Scan for the cell matching the given text and deliver its [X, Y] coordinate at center. 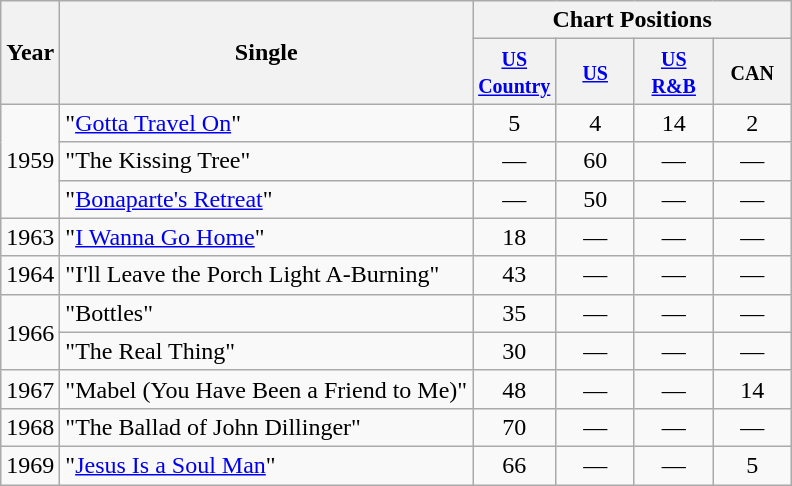
"The Kissing Tree" [266, 161]
2 [752, 123]
50 [596, 199]
1959 [30, 161]
4 [596, 123]
"Jesus Is a Soul Man" [266, 465]
Year [30, 52]
"Bonaparte's Retreat" [266, 199]
"I'll Leave the Porch Light A-Burning" [266, 275]
1967 [30, 389]
CAN [752, 72]
66 [514, 465]
"Mabel (You Have Been a Friend to Me)" [266, 389]
"Bottles" [266, 313]
35 [514, 313]
1964 [30, 275]
48 [514, 389]
60 [596, 161]
1966 [30, 332]
"Gotta Travel On" [266, 123]
"I Wanna Go Home" [266, 237]
"The Ballad of John Dillinger" [266, 427]
USCountry [514, 72]
30 [514, 351]
Chart Positions [632, 20]
43 [514, 275]
1963 [30, 237]
US [596, 72]
1968 [30, 427]
Single [266, 52]
USR&B [674, 72]
18 [514, 237]
1969 [30, 465]
"The Real Thing" [266, 351]
70 [514, 427]
